Locate the cell with the specified text and output its [x, y] center coordinate. 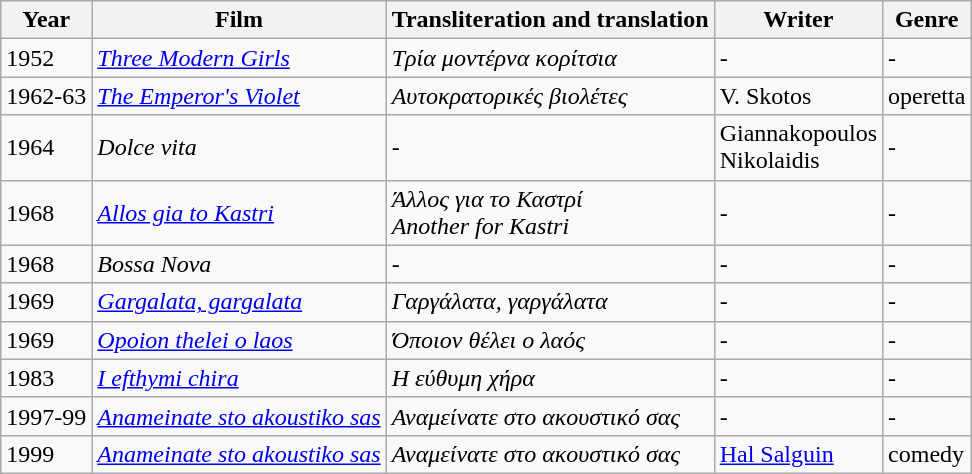
Όποιον θέλει ο λαός [550, 340]
Allos gia to Kastri [239, 212]
The Emperor's Violet [239, 96]
I efthymi chira [239, 378]
Η εύθυμη χήρα [550, 378]
Film [239, 20]
Άλλος για το ΚαστρίAnother for Kastri [550, 212]
V. Skotos [798, 96]
1999 [46, 454]
Τρία μοντέρνα κορίτσια [550, 58]
comedy [927, 454]
Gargalata, gargalata [239, 302]
1952 [46, 58]
Year [46, 20]
Transliteration and translation [550, 20]
Bossa Nova [239, 264]
Αυτοκρατορικές βιολέτες [550, 96]
1964 [46, 148]
Genre [927, 20]
Γαργάλατα, γαργάλατα [550, 302]
Writer [798, 20]
1997-99 [46, 416]
Hal Salguin [798, 454]
Opoion thelei o laos [239, 340]
Dolce vita [239, 148]
GiannakopoulosNikolaidis [798, 148]
1983 [46, 378]
Three Modern Girls [239, 58]
1962-63 [46, 96]
operetta [927, 96]
